Detect which cell encompasses the target text, then output its (X, Y) center coordinate. 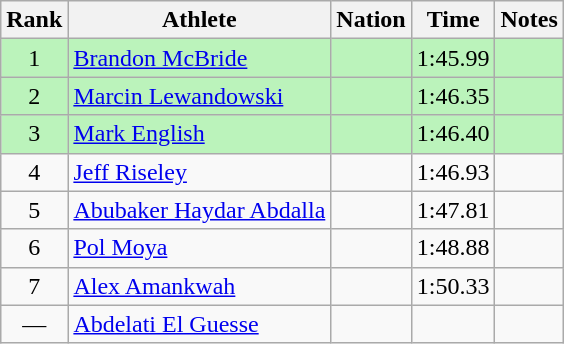
3 (34, 134)
Alex Amankwah (200, 286)
Abdelati El Guesse (200, 324)
1:45.99 (453, 58)
Marcin Lewandowski (200, 96)
1:46.93 (453, 172)
Notes (529, 20)
Abubaker Haydar Abdalla (200, 210)
— (34, 324)
7 (34, 286)
1:47.81 (453, 210)
1:46.40 (453, 134)
Nation (371, 20)
2 (34, 96)
Athlete (200, 20)
6 (34, 248)
Mark English (200, 134)
Pol Moya (200, 248)
Rank (34, 20)
Time (453, 20)
5 (34, 210)
Jeff Riseley (200, 172)
4 (34, 172)
1:46.35 (453, 96)
1:50.33 (453, 286)
1 (34, 58)
Brandon McBride (200, 58)
1:48.88 (453, 248)
